Provide the (x, y) coordinate of the cell's center where the given text is located.  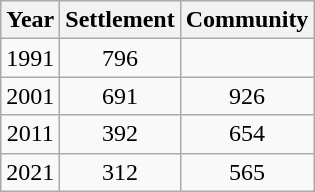
Community (247, 20)
Settlement (120, 20)
691 (120, 96)
Year (30, 20)
2001 (30, 96)
392 (120, 134)
1991 (30, 58)
565 (247, 172)
796 (120, 58)
654 (247, 134)
2021 (30, 172)
926 (247, 96)
2011 (30, 134)
312 (120, 172)
